Extract the [X, Y] coordinate from the center of the cell holding the provided text.  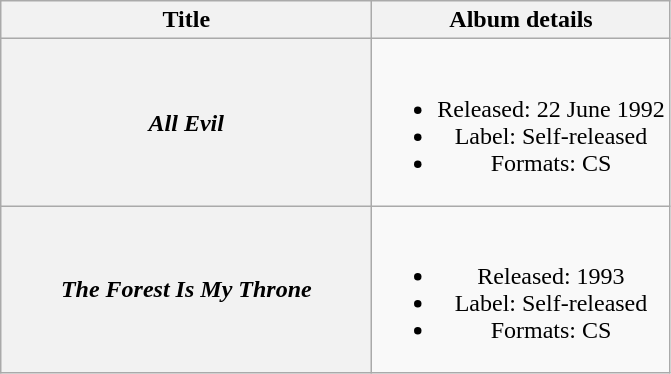
Released: 1993Label: Self-releasedFormats: CS [521, 290]
Album details [521, 20]
Released: 22 June 1992Label: Self-releasedFormats: CS [521, 122]
All Evil [186, 122]
Title [186, 20]
The Forest Is My Throne [186, 290]
